Provide the [x, y] coordinate of the cell's center where the given text is located.  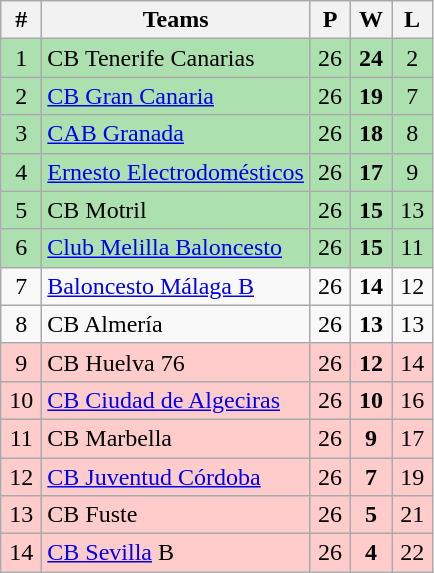
CB Juventud Córdoba [176, 477]
6 [22, 248]
# [22, 20]
Teams [176, 20]
W [372, 20]
CB Gran Canaria [176, 96]
CB Marbella [176, 438]
Baloncesto Málaga B [176, 286]
P [330, 20]
CB Almería [176, 324]
16 [412, 400]
18 [372, 134]
CB Sevilla B [176, 553]
L [412, 20]
3 [22, 134]
CB Tenerife Canarias [176, 58]
CB Motril [176, 210]
CAB Granada [176, 134]
CB Fuste [176, 515]
Club Melilla Baloncesto [176, 248]
21 [412, 515]
Ernesto Electrodomésticos [176, 172]
22 [412, 553]
CB Ciudad de Algeciras [176, 400]
24 [372, 58]
CB Huelva 76 [176, 362]
1 [22, 58]
